Extract the (X, Y) coordinate from the center of the cell holding the provided text.  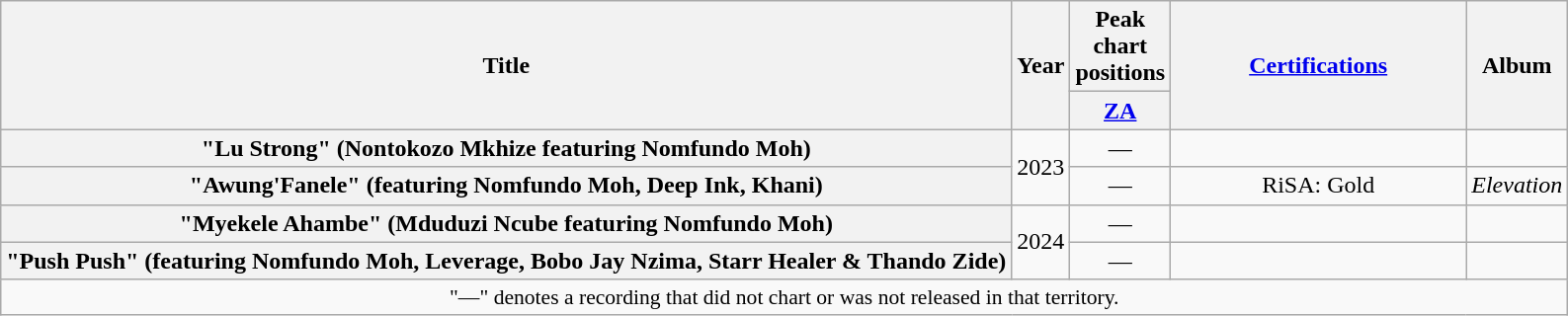
2023 (1041, 167)
Year (1041, 65)
Elevation (1518, 186)
Certifications (1318, 65)
"Awung'Fanele" (featuring Nomfundo Moh, Deep Ink, Khani) (506, 186)
Album (1518, 65)
RiSA: Gold (1318, 186)
"Push Push" (featuring Nomfundo Moh, Leverage, Bobo Jay Nzima, Starr Healer & Thando Zide) (506, 261)
"Myekele Ahambe" (Mduduzi Ncube featuring Nomfundo Moh) (506, 223)
2024 (1041, 242)
"Lu Strong" (Nontokozo Mkhize featuring Nomfundo Moh) (506, 148)
Title (506, 65)
ZA (1120, 111)
"—" denotes a recording that did not chart or was not released in that territory. (784, 297)
Peak chart positions (1120, 46)
